Detect which cell encompasses the target text, then output its [x, y] center coordinate. 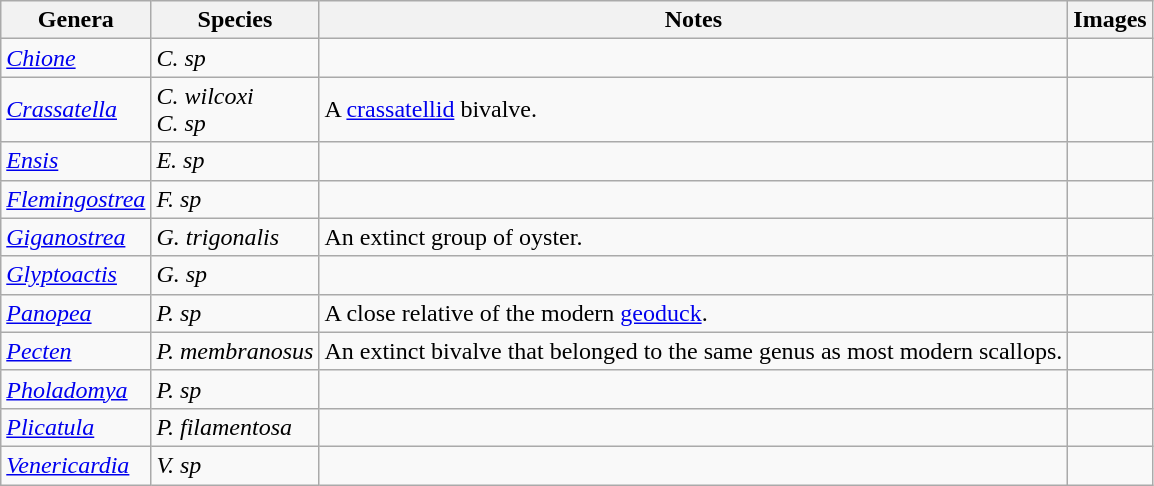
Species [235, 20]
Giganostrea [76, 237]
Chione [76, 58]
V. sp [235, 465]
P. filamentosa [235, 427]
Crassatella [76, 110]
An extinct group of oyster. [694, 237]
E. sp [235, 161]
Panopea [76, 313]
G. trigonalis [235, 237]
Plicatula [76, 427]
Pholadomya [76, 389]
Genera [76, 20]
P. membranosus [235, 351]
Flemingostrea [76, 199]
F. sp [235, 199]
Ensis [76, 161]
Glyptoactis [76, 275]
Venericardia [76, 465]
G. sp [235, 275]
C. wilcoxiC. sp [235, 110]
A close relative of the modern geoduck. [694, 313]
An extinct bivalve that belonged to the same genus as most modern scallops. [694, 351]
Images [1110, 20]
Notes [694, 20]
Pecten [76, 351]
A crassatellid bivalve. [694, 110]
C. sp [235, 58]
